Provide the (x, y) coordinate of the cell's center where the given text is located.  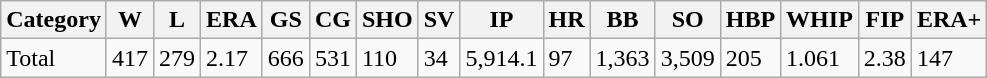
FIP (884, 20)
666 (286, 58)
97 (566, 58)
IP (502, 20)
110 (387, 58)
531 (332, 58)
SV (439, 20)
3,509 (688, 58)
L (178, 20)
SO (688, 20)
SHO (387, 20)
1.061 (820, 58)
Total (54, 58)
5,914.1 (502, 58)
ERA (232, 20)
CG (332, 20)
ERA+ (948, 20)
WHIP (820, 20)
HBP (750, 20)
HR (566, 20)
279 (178, 58)
2.38 (884, 58)
147 (948, 58)
W (130, 20)
GS (286, 20)
BB (622, 20)
1,363 (622, 58)
34 (439, 58)
417 (130, 58)
Category (54, 20)
2.17 (232, 58)
205 (750, 58)
